Search for the cell housing the specified text and yield its [x, y] center coordinate. 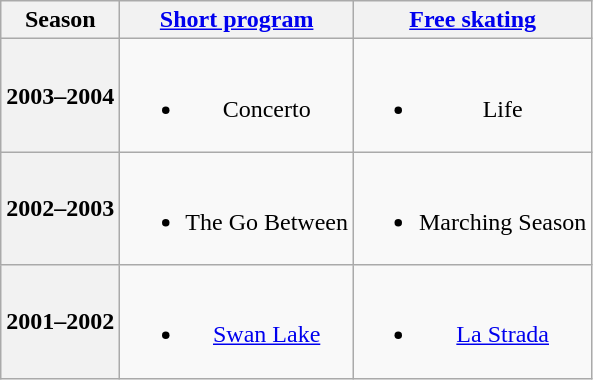
Marching Season [472, 208]
The Go Between [237, 208]
Free skating [472, 20]
La Strada [472, 322]
Season [60, 20]
Short program [237, 20]
2001–2002 [60, 322]
Concerto [237, 96]
Life [472, 96]
2002–2003 [60, 208]
Swan Lake [237, 322]
2003–2004 [60, 96]
